Capture the cell that displays the provided text and extract its [X, Y] central coordinate. 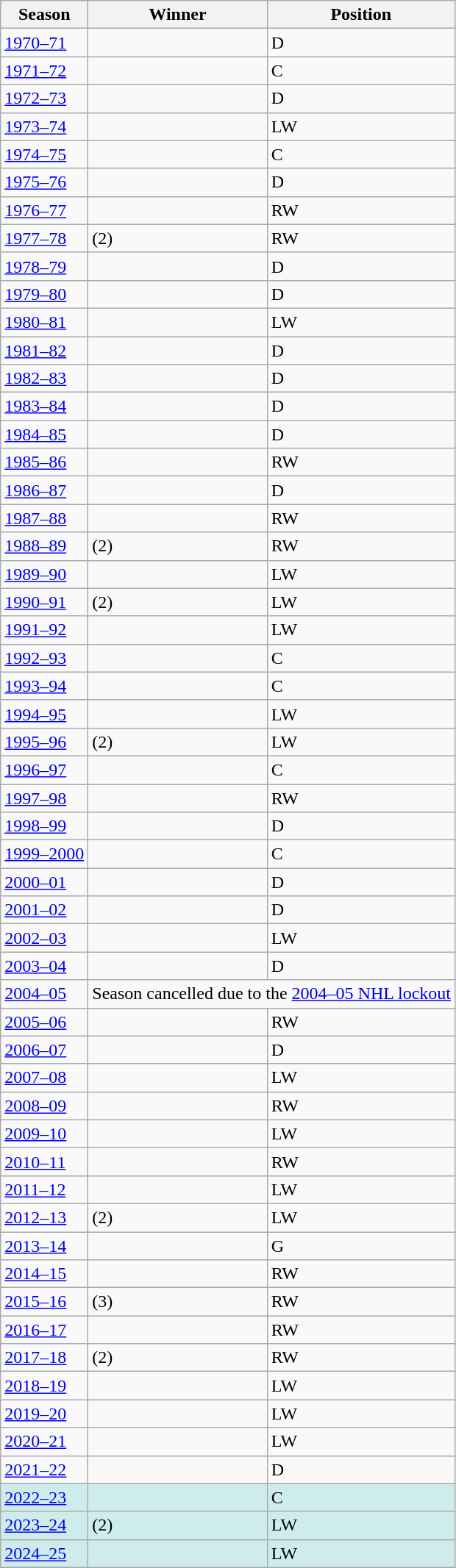
2005–06 [44, 1022]
1995–96 [44, 742]
2024–25 [44, 1553]
(3) [178, 1302]
2023–24 [44, 1525]
1974–75 [44, 154]
2017–18 [44, 1358]
2000–01 [44, 882]
1988–89 [44, 546]
2009–10 [44, 1134]
1997–98 [44, 798]
1990–91 [44, 602]
1976–77 [44, 210]
2019–20 [44, 1414]
2020–21 [44, 1442]
2018–19 [44, 1386]
1991–92 [44, 630]
1977–78 [44, 238]
2016–17 [44, 1330]
1973–74 [44, 126]
1985–86 [44, 462]
2012–13 [44, 1217]
1994–95 [44, 714]
G [360, 1246]
2001–02 [44, 910]
2006–07 [44, 1050]
2008–09 [44, 1106]
2010–11 [44, 1161]
1970–71 [44, 43]
Winner [178, 15]
2004–05 [44, 994]
2003–04 [44, 966]
1992–93 [44, 658]
Position [360, 15]
Season cancelled due to the 2004–05 NHL lockout [272, 994]
1983–84 [44, 407]
2014–15 [44, 1274]
2013–14 [44, 1246]
2007–08 [44, 1078]
1979–80 [44, 294]
2015–16 [44, 1302]
2022–23 [44, 1497]
1971–72 [44, 71]
1987–88 [44, 518]
1982–83 [44, 379]
1989–90 [44, 574]
2011–12 [44, 1189]
1980–81 [44, 322]
1984–85 [44, 434]
1993–94 [44, 686]
1986–87 [44, 490]
1998–99 [44, 826]
1975–76 [44, 182]
1996–97 [44, 770]
Season [44, 15]
1972–73 [44, 99]
2021–22 [44, 1469]
1978–79 [44, 266]
1999–2000 [44, 854]
1981–82 [44, 351]
2002–03 [44, 938]
